Extract the [x, y] coordinate from the center of the cell holding the provided text.  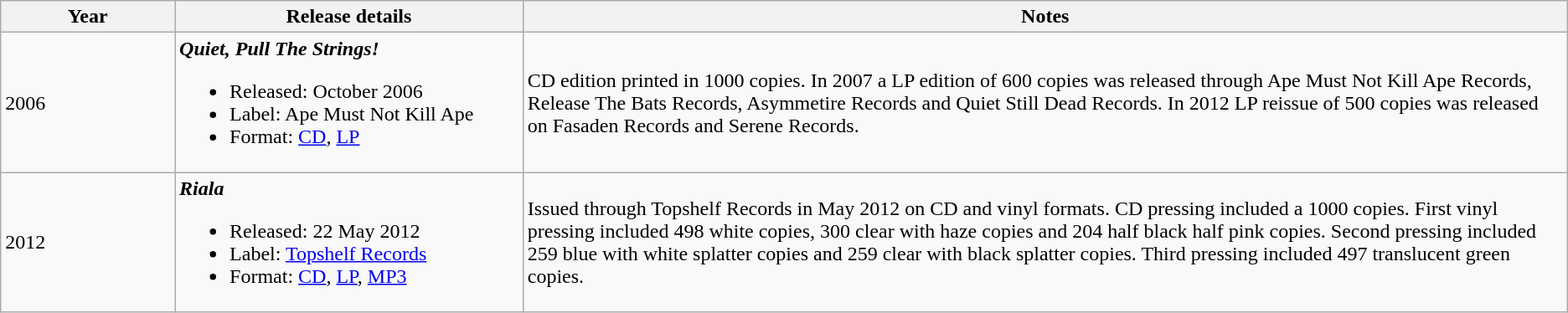
2012 [88, 243]
Notes [1045, 17]
2006 [88, 102]
RialaReleased: 22 May 2012Label: Topshelf RecordsFormat: CD, LP, MP3 [349, 243]
Quiet, Pull The Strings!Released: October 2006Label: Ape Must Not Kill ApeFormat: CD, LP [349, 102]
Year [88, 17]
Release details [349, 17]
